Search for the cell housing the specified text and yield its (x, y) center coordinate. 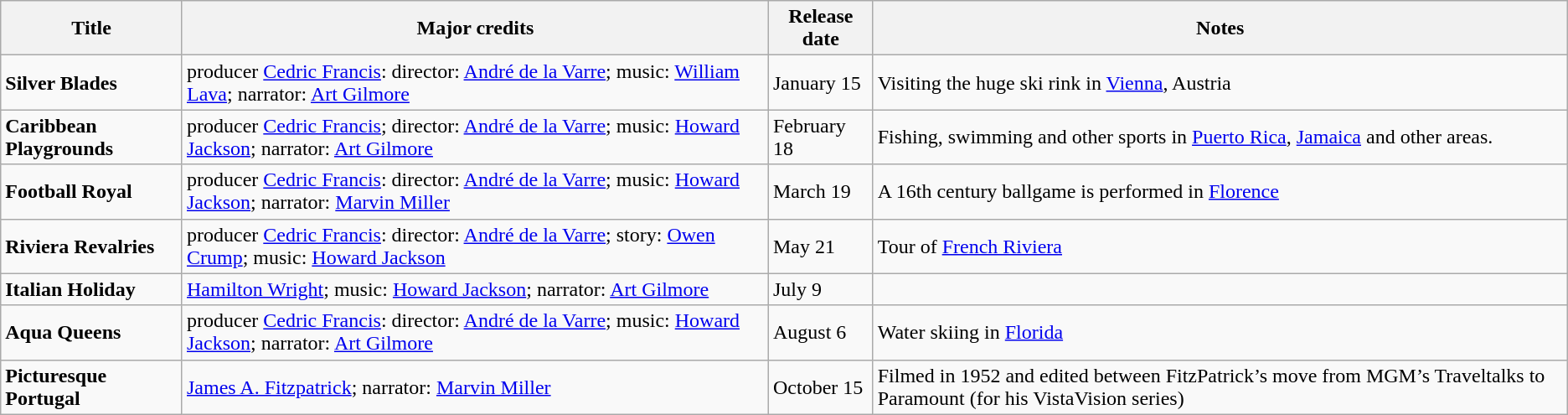
Visiting the huge ski rink in Vienna, Austria (1220, 82)
August 6 (821, 332)
Notes (1220, 29)
Riviera Revalries (92, 246)
February 18 (821, 137)
Water skiing in Florida (1220, 332)
Silver Blades (92, 82)
January 15 (821, 82)
Picturesque Portugal (92, 387)
Football Royal (92, 191)
July 9 (821, 289)
Caribbean Playgrounds (92, 137)
producer Cedric Francis: director: André de la Varre; music: Howard Jackson; narrator: Marvin Miller (475, 191)
Italian Holiday (92, 289)
James A. Fitzpatrick; narrator: Marvin Miller (475, 387)
producer Cedric Francis: director: André de la Varre; music: William Lava; narrator: Art Gilmore (475, 82)
May 21 (821, 246)
producer Cedric Francis; director: André de la Varre; music: Howard Jackson; narrator: Art Gilmore (475, 137)
Aqua Queens (92, 332)
March 19 (821, 191)
A 16th century ballgame is performed in Florence (1220, 191)
Fishing, swimming and other sports in Puerto Rica, Jamaica and other areas. (1220, 137)
Major credits (475, 29)
October 15 (821, 387)
Filmed in 1952 and edited between FitzPatrick’s move from MGM’s Traveltalks to Paramount (for his VistaVision series) (1220, 387)
producer Cedric Francis: director: André de la Varre; music: Howard Jackson; narrator: Art Gilmore (475, 332)
Tour of French Riviera (1220, 246)
Release date (821, 29)
producer Cedric Francis: director: André de la Varre; story: Owen Crump; music: Howard Jackson (475, 246)
Title (92, 29)
Hamilton Wright; music: Howard Jackson; narrator: Art Gilmore (475, 289)
